Pinpoint the cell where the given text exists, returning its (x, y) midpoint coordinate. 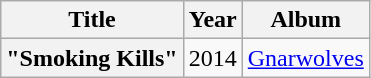
Year (212, 20)
Gnarwolves (306, 58)
Title (92, 20)
"Smoking Kills" (92, 58)
Album (306, 20)
2014 (212, 58)
